Output the (X, Y) coordinate of the center of the cell containing the given text.  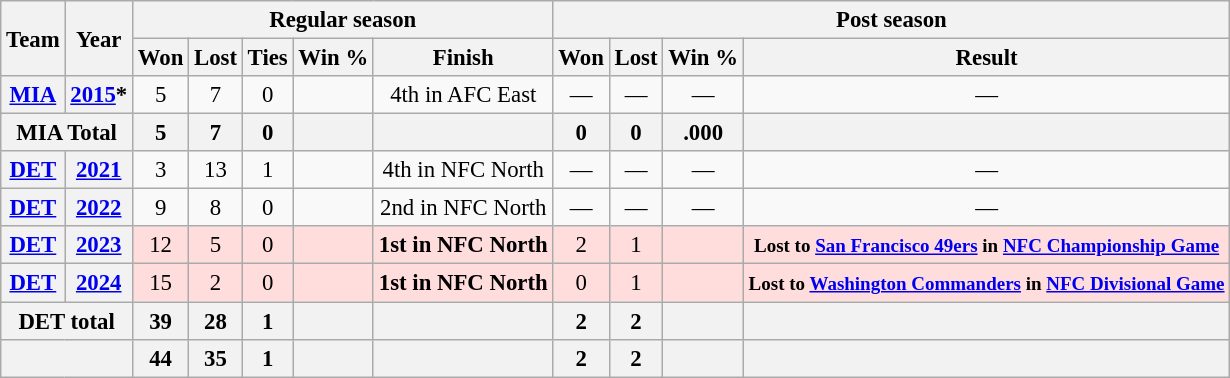
2nd in NFC North (463, 208)
MIA Total (67, 133)
Lost to San Francisco 49ers in NFC Championship Game (986, 245)
Lost to Washington Commanders in NFC Divisional Game (986, 283)
8 (216, 208)
Year (99, 38)
3 (160, 170)
Result (986, 58)
4th in AFC East (463, 95)
39 (160, 321)
Finish (463, 58)
35 (216, 358)
.000 (703, 133)
28 (216, 321)
DET total (67, 321)
Post season (892, 20)
12 (160, 245)
13 (216, 170)
Regular season (342, 20)
9 (160, 208)
2024 (99, 283)
4th in NFC North (463, 170)
2023 (99, 245)
15 (160, 283)
44 (160, 358)
Ties (268, 58)
Team (33, 38)
2022 (99, 208)
2021 (99, 170)
2015* (99, 95)
MIA (33, 95)
